Search for the cell housing the specified text and yield its (X, Y) center coordinate. 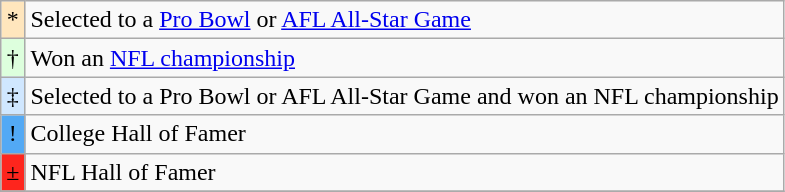
NFL Hall of Famer (404, 172)
± (13, 172)
‡ (13, 96)
! (13, 134)
Selected to a Pro Bowl or AFL All-Star Game (404, 20)
Won an NFL championship (404, 58)
† (13, 58)
Selected to a Pro Bowl or AFL All-Star Game and won an NFL championship (404, 96)
* (13, 20)
College Hall of Famer (404, 134)
